Capture the cell that displays the provided text and extract its (x, y) central coordinate. 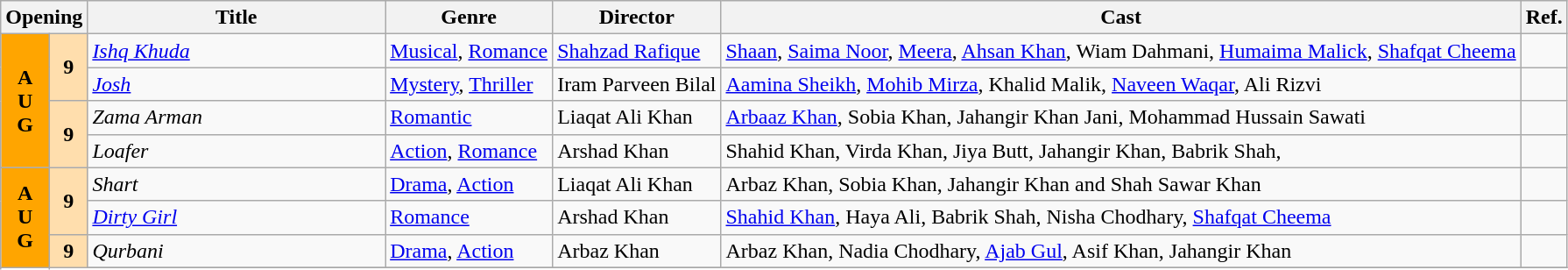
Genre (470, 18)
Mystery, Thriller (470, 84)
Shart (237, 184)
Director (637, 18)
Musical, Romance (470, 51)
Dirty Girl (237, 217)
Romantic (470, 117)
Aamina Sheikh, Mohib Mirza, Khalid Malik, Naveen Waqar, Ali Rizvi (1121, 84)
Cast (1121, 18)
Title (237, 18)
Josh (237, 84)
Arbaz Khan (637, 251)
Shahzad Rafique (637, 51)
Ref. (1543, 18)
Arbaaz Khan, Sobia Khan, Jahangir Khan Jani, Mohammad Hussain Sawati (1121, 117)
Action, Romance (470, 151)
Arbaz Khan, Nadia Chodhary, Ajab Gul, Asif Khan, Jahangir Khan (1121, 251)
Opening (44, 18)
Ishq Khuda (237, 51)
Shaan, Saima Noor, Meera, Ahsan Khan, Wiam Dahmani, Humaima Malick, Shafqat Cheema (1121, 51)
Iram Parveen Bilal (637, 84)
Shahid Khan, Virda Khan, Jiya Butt, Jahangir Khan, Babrik Shah, (1121, 151)
Shahid Khan, Haya Ali, Babrik Shah, Nisha Chodhary, Shafqat Cheema (1121, 217)
Qurbani (237, 251)
Zama Arman (237, 117)
Loafer (237, 151)
Romance (470, 217)
Arbaz Khan, Sobia Khan, Jahangir Khan and Shah Sawar Khan (1121, 184)
